Pinpoint the cell where the given text exists, returning its [X, Y] midpoint coordinate. 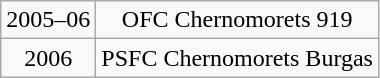
OFC Chernomorets 919 [238, 20]
2006 [48, 58]
2005–06 [48, 20]
PSFC Chernomorets Burgas [238, 58]
